Return the (x, y) coordinate for the center point of the cell that contains the specified text.  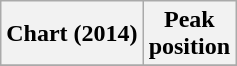
Chart (2014) (72, 34)
Peakposition (189, 34)
